Capture the cell that displays the provided text and extract its [X, Y] central coordinate. 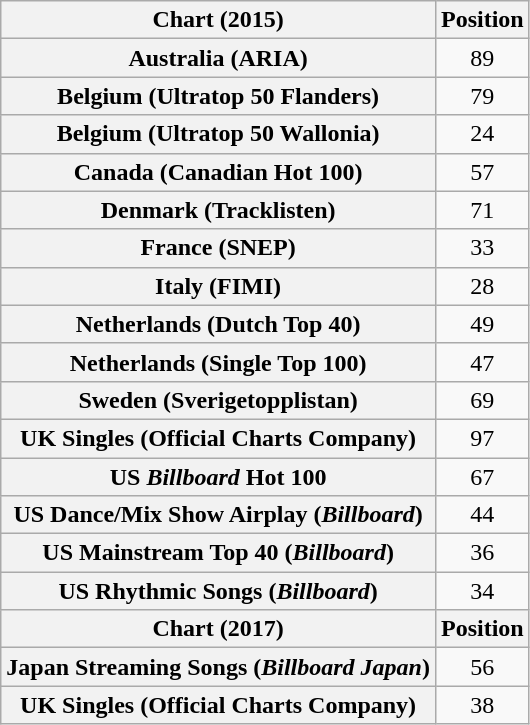
Netherlands (Single Top 100) [218, 362]
79 [482, 96]
49 [482, 324]
US Dance/Mix Show Airplay (Billboard) [218, 515]
67 [482, 477]
Denmark (Tracklisten) [218, 210]
69 [482, 400]
US Billboard Hot 100 [218, 477]
33 [482, 248]
89 [482, 58]
44 [482, 515]
Australia (ARIA) [218, 58]
97 [482, 438]
36 [482, 553]
Japan Streaming Songs (Billboard Japan) [218, 667]
US Mainstream Top 40 (Billboard) [218, 553]
Sweden (Sverigetopplistan) [218, 400]
24 [482, 134]
71 [482, 210]
38 [482, 705]
Netherlands (Dutch Top 40) [218, 324]
Canada (Canadian Hot 100) [218, 172]
28 [482, 286]
34 [482, 591]
Italy (FIMI) [218, 286]
Chart (2017) [218, 629]
Belgium (Ultratop 50 Flanders) [218, 96]
France (SNEP) [218, 248]
Chart (2015) [218, 20]
US Rhythmic Songs (Billboard) [218, 591]
47 [482, 362]
Belgium (Ultratop 50 Wallonia) [218, 134]
57 [482, 172]
56 [482, 667]
